Locate the cell with the specified text and output its (x, y) center coordinate. 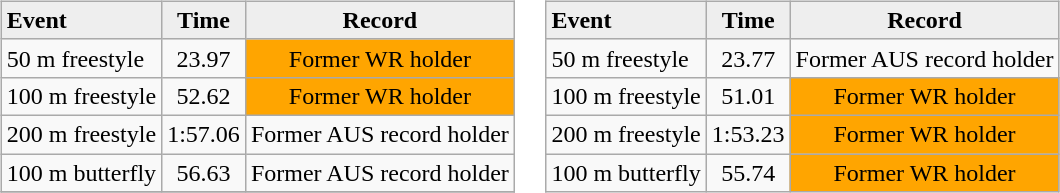
23.77 (748, 58)
56.63 (204, 173)
52.62 (204, 96)
23.97 (204, 58)
51.01 (748, 96)
55.74 (748, 173)
1:53.23 (748, 134)
1:57.06 (204, 134)
